Return [X, Y] of the center of cell containing provided text 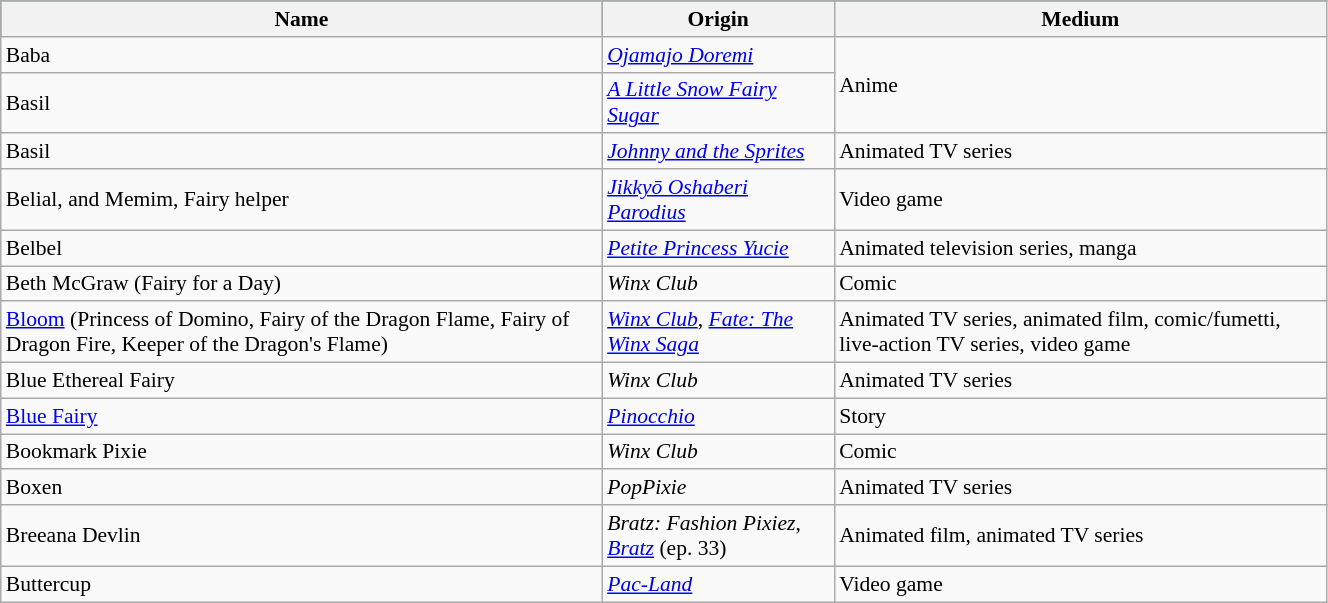
Origin [718, 19]
Animated TV series, animated film, comic/fumetti, live-action TV series, video game [1080, 332]
Bloom (Princess of Domino, Fairy of the Dragon Flame, Fairy of Dragon Fire, Keeper of the Dragon's Flame) [302, 332]
Winx Club, Fate: The Winx Saga [718, 332]
Boxen [302, 488]
Baba [302, 55]
Breeana Devlin [302, 536]
Bookmark Pixie [302, 452]
Bratz: Fashion Pixiez, Bratz (ep. 33) [718, 536]
Beth McGraw (Fairy for a Day) [302, 284]
Pinocchio [718, 416]
Petite Princess Yucie [718, 248]
Johnny and the Sprites [718, 152]
PopPixie [718, 488]
Name [302, 19]
Medium [1080, 19]
Buttercup [302, 584]
A Little Snow Fairy Sugar [718, 102]
Blue Fairy [302, 416]
Jikkyō Oshaberi Parodius [718, 200]
Animated television series, manga [1080, 248]
Story [1080, 416]
Ojamajo Doremi [718, 55]
Belbel [302, 248]
Belial, and Memim, Fairy helper [302, 200]
Blue Ethereal Fairy [302, 381]
Pac-Land [718, 584]
Anime [1080, 86]
Animated film, animated TV series [1080, 536]
